Identify which cell holds the provided text, then report its [X, Y] central coordinate. 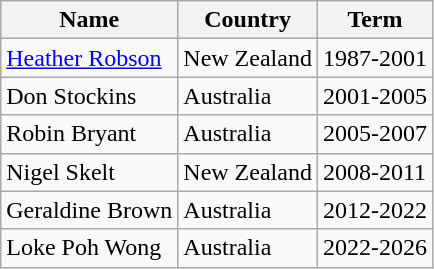
2005-2007 [374, 134]
Term [374, 20]
Name [90, 20]
1987-2001 [374, 58]
Don Stockins [90, 96]
Loke Poh Wong [90, 248]
Geraldine Brown [90, 210]
2001-2005 [374, 96]
Robin Bryant [90, 134]
2008-2011 [374, 172]
2012-2022 [374, 210]
2022-2026 [374, 248]
Country [248, 20]
Heather Robson [90, 58]
Nigel Skelt [90, 172]
